For the text-containing cell, return its midpoint in [X, Y] coordinate format. 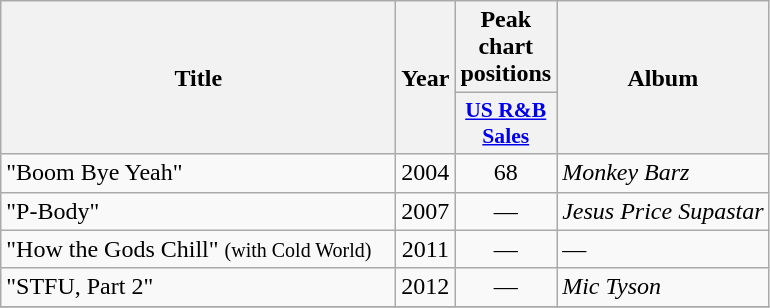
Year [426, 78]
Mic Tyson [663, 287]
"Boom Bye Yeah" [198, 173]
Monkey Barz [663, 173]
68 [506, 173]
"STFU, Part 2" [198, 287]
2004 [426, 173]
"P-Body" [198, 211]
Title [198, 78]
2007 [426, 211]
Jesus Price Supastar [663, 211]
"How the Gods Chill" (with Cold World) [198, 249]
Album [663, 78]
2012 [426, 287]
2011 [426, 249]
Peak chart positions [506, 47]
US R&B Sales [506, 124]
